Determine the (X, Y) coordinate at the center of the cell enclosing the given text.  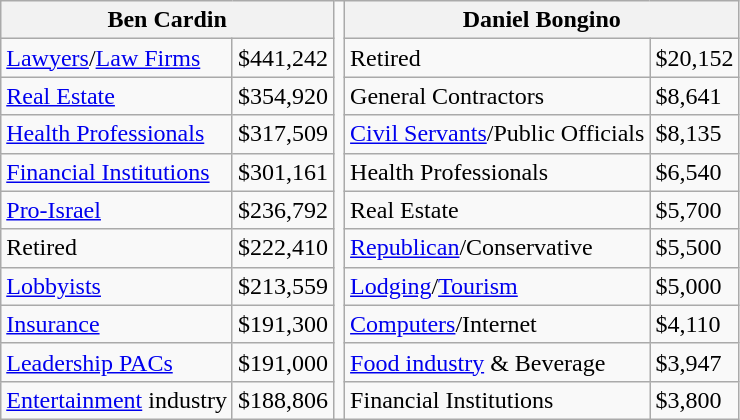
Lawyers/Law Firms (117, 58)
$6,540 (694, 172)
Republican/Conservative (498, 248)
$5,700 (694, 210)
Lobbyists (117, 286)
$213,559 (282, 286)
$317,509 (282, 134)
$5,500 (694, 248)
Leadership PACs (117, 362)
Entertainment industry (117, 400)
General Contractors (498, 96)
$8,641 (694, 96)
Lodging/Tourism (498, 286)
Computers/Internet (498, 324)
$222,410 (282, 248)
$236,792 (282, 210)
$4,110 (694, 324)
$188,806 (282, 400)
$3,800 (694, 400)
$20,152 (694, 58)
Insurance (117, 324)
$5,000 (694, 286)
$3,947 (694, 362)
$301,161 (282, 172)
$441,242 (282, 58)
$191,000 (282, 362)
Daniel Bongino (542, 20)
Food industry & Beverage (498, 362)
Ben Cardin (168, 20)
$191,300 (282, 324)
Civil Servants/Public Officials (498, 134)
$8,135 (694, 134)
$354,920 (282, 96)
Pro-Israel (117, 210)
